Output the (x, y) coordinate of the center of the cell containing the given text.  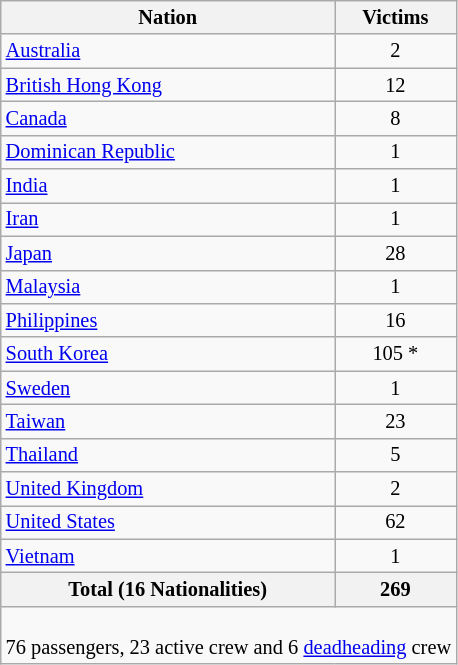
Iran (168, 219)
Sweden (168, 388)
8 (396, 118)
Malaysia (168, 287)
British Hong Kong (168, 85)
United States (168, 522)
76 passengers, 23 active crew and 6 deadheading crew (228, 635)
Vietnam (168, 556)
16 (396, 320)
Total (16 Nationalities) (168, 589)
Taiwan (168, 421)
Thailand (168, 455)
South Korea (168, 354)
62 (396, 522)
12 (396, 85)
Nation (168, 17)
23 (396, 421)
Philippines (168, 320)
Victims (396, 17)
28 (396, 253)
United Kingdom (168, 489)
Dominican Republic (168, 152)
India (168, 186)
105 * (396, 354)
Canada (168, 118)
269 (396, 589)
Australia (168, 51)
5 (396, 455)
Japan (168, 253)
